From the cell containing the given text, extract its center point as [X, Y] coordinate. 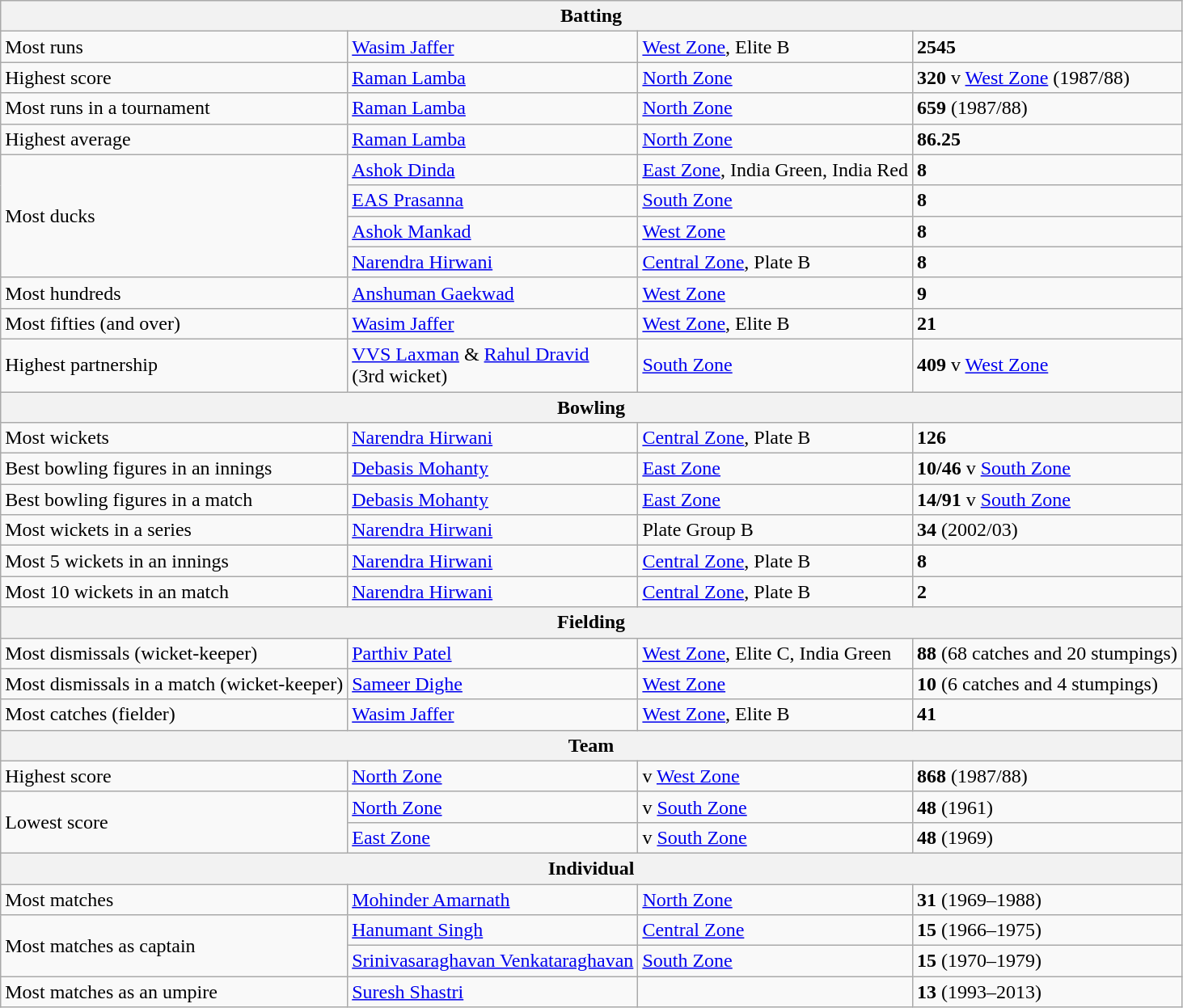
Plate Group B [775, 530]
Parthiv Patel [493, 653]
13 (1993–2013) [1046, 992]
Most runs in a tournament [175, 108]
21 [1046, 323]
320 v West Zone (1987/88) [1046, 78]
126 [1046, 438]
Ashok Dinda [493, 170]
Most 5 wickets in an innings [175, 561]
Most matches as an umpire [175, 992]
Highest average [175, 139]
Most wickets in a series [175, 530]
2545 [1046, 47]
Suresh Shastri [493, 992]
Anshuman Gaekwad [493, 293]
Bowling [592, 407]
48 (1961) [1046, 807]
659 (1987/88) [1046, 108]
Most dismissals (wicket-keeper) [175, 653]
48 (1969) [1046, 837]
Mohinder Amarnath [493, 900]
Highest partnership [175, 365]
Team [592, 745]
14/91 v South Zone [1046, 500]
EAS Prasanna [493, 200]
Most fifties (and over) [175, 323]
15 (1970–1979) [1046, 961]
Central Zone [775, 930]
West Zone, Elite C, India Green [775, 653]
Fielding [592, 622]
VVS Laxman & Rahul Dravid (3rd wicket) [493, 365]
41 [1046, 715]
10/46 v South Zone [1046, 469]
86.25 [1046, 139]
Most ducks [175, 216]
Most hundreds [175, 293]
Most runs [175, 47]
Most 10 wickets in an match [175, 592]
2 [1046, 592]
Srinivasaraghavan Venkataraghavan [493, 961]
Most matches [175, 900]
868 (1987/88) [1046, 776]
Ashok Mankad [493, 231]
9 [1046, 293]
Sameer Dighe [493, 684]
East Zone, India Green, India Red [775, 170]
Individual [592, 868]
v West Zone [775, 776]
88 (68 catches and 20 stumpings) [1046, 653]
15 (1966–1975) [1046, 930]
Most dismissals in a match (wicket-keeper) [175, 684]
Most wickets [175, 438]
34 (2002/03) [1046, 530]
Hanumant Singh [493, 930]
Batting [592, 16]
Best bowling figures in an innings [175, 469]
Most matches as captain [175, 946]
31 (1969–1988) [1046, 900]
409 v West Zone [1046, 365]
Most catches (fielder) [175, 715]
10 (6 catches and 4 stumpings) [1046, 684]
Best bowling figures in a match [175, 500]
Lowest score [175, 822]
